Scan for the cell matching the given text and deliver its (X, Y) coordinate at center. 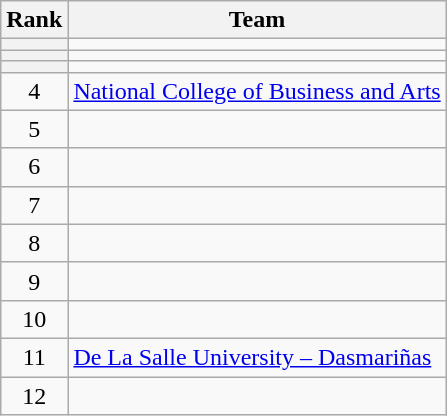
4 (34, 91)
De La Salle University – Dasmariñas (257, 357)
9 (34, 281)
10 (34, 319)
11 (34, 357)
8 (34, 243)
National College of Business and Arts (257, 91)
Rank (34, 20)
Team (257, 20)
12 (34, 395)
5 (34, 129)
7 (34, 205)
6 (34, 167)
